Pinpoint the cell where the given text exists, returning its [X, Y] midpoint coordinate. 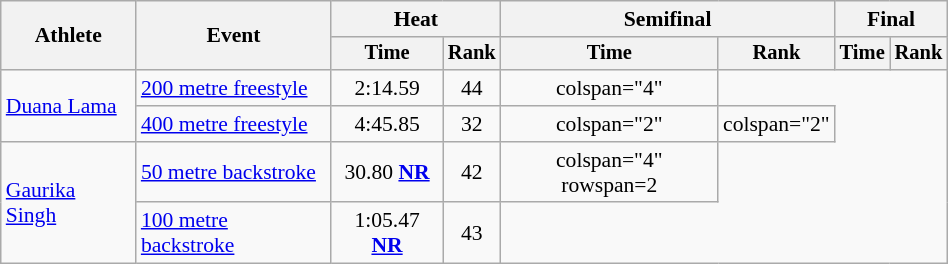
Athlete [68, 36]
30.80 NR [387, 172]
100 metre backstroke [234, 234]
colspan="4" [610, 88]
43 [472, 234]
1:05.47 NR [387, 234]
2:14.59 [387, 88]
Heat [416, 19]
Duana Lama [68, 106]
42 [472, 172]
32 [472, 124]
4:45.85 [387, 124]
Gaurika Singh [68, 203]
colspan="4" rowspan=2 [610, 172]
50 metre backstroke [234, 172]
200 metre freestyle [234, 88]
44 [472, 88]
Event [234, 36]
Final [892, 19]
400 metre freestyle [234, 124]
Semifinal [668, 19]
